Provide the [X, Y] coordinate of the cell's center where the given text is located.  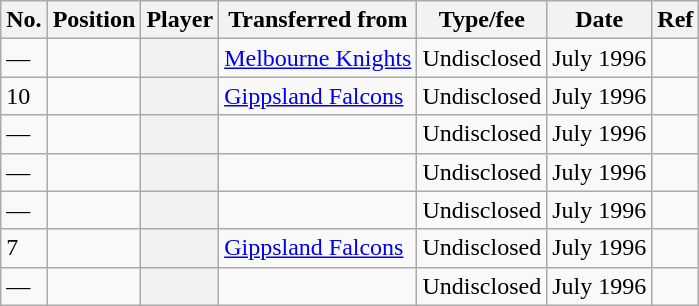
7 [24, 248]
Type/fee [482, 20]
Position [94, 20]
10 [24, 96]
Ref [676, 20]
Player [180, 20]
Transferred from [318, 20]
Melbourne Knights [318, 58]
Date [600, 20]
No. [24, 20]
